Determine the (X, Y) coordinate at the center of the cell enclosing the given text.  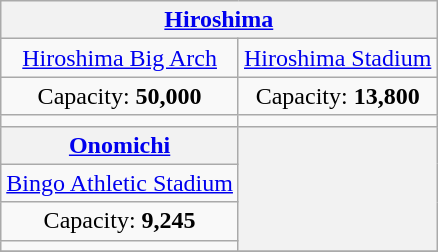
Hiroshima (219, 20)
Hiroshima Stadium (337, 58)
Capacity: 9,245 (120, 221)
Bingo Athletic Stadium (120, 183)
Onomichi (120, 145)
Capacity: 13,800 (337, 96)
Capacity: 50,000 (120, 96)
Hiroshima Big Arch (120, 58)
